Scan for the cell matching the given text and deliver its (x, y) coordinate at center. 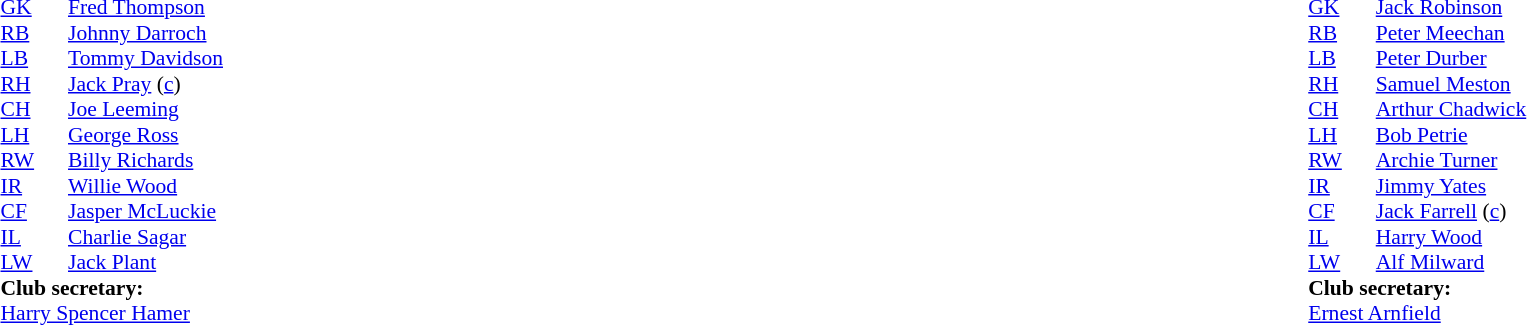
Jack Farrell (c) (1451, 211)
Willie Wood (146, 186)
Joe Leeming (146, 109)
Tommy Davidson (146, 59)
Jimmy Yates (1451, 186)
Peter Meechan (1451, 33)
Harry Wood (1451, 237)
Alf Milward (1451, 263)
Jack Plant (146, 263)
Jack Pray (c) (146, 84)
Jasper McLuckie (146, 211)
Arthur Chadwick (1451, 109)
Johnny Darroch (146, 33)
Samuel Meston (1451, 84)
Bob Petrie (1451, 135)
Archie Turner (1451, 161)
Billy Richards (146, 161)
Peter Durber (1451, 59)
George Ross (146, 135)
Charlie Sagar (146, 237)
